For the text-containing cell, return its midpoint in [X, Y] coordinate format. 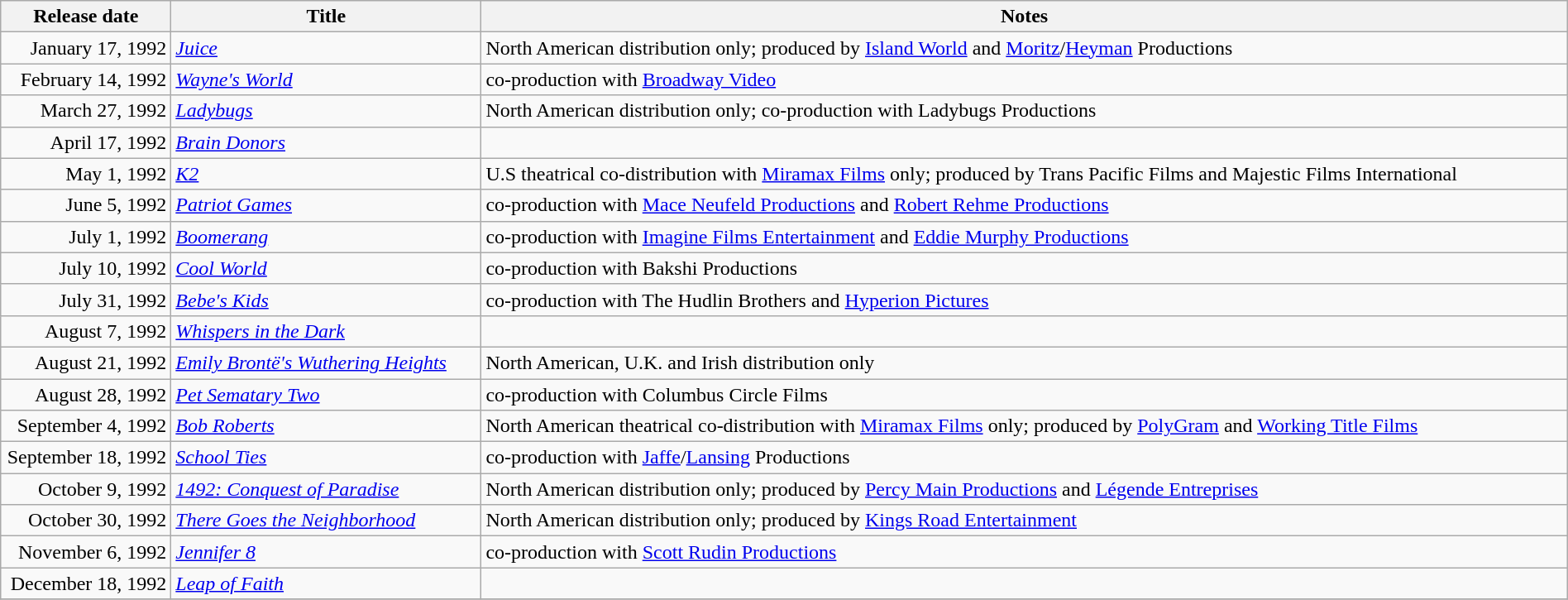
August 28, 1992 [86, 395]
October 30, 1992 [86, 521]
June 5, 1992 [86, 205]
July 31, 1992 [86, 300]
Boomerang [326, 237]
September 18, 1992 [86, 458]
Notes [1024, 17]
U.S theatrical co-distribution with Miramax Films only; produced by Trans Pacific Films and Majestic Films International [1024, 174]
Bebe's Kids [326, 300]
September 4, 1992 [86, 426]
North American distribution only; co-production with Ladybugs Productions [1024, 111]
co-production with The Hudlin Brothers and Hyperion Pictures [1024, 300]
co-production with Jaffe/Lansing Productions [1024, 458]
co-production with Bakshi Productions [1024, 268]
October 9, 1992 [86, 489]
Title [326, 17]
Leap of Faith [326, 583]
Juice [326, 48]
Emily Brontë's Wuthering Heights [326, 362]
Cool World [326, 268]
co-production with Scott Rudin Productions [1024, 552]
co-production with Broadway Video [1024, 79]
Whispers in the Dark [326, 331]
March 27, 1992 [86, 111]
Brain Donors [326, 142]
Pet Sematary Two [326, 395]
July 1, 1992 [86, 237]
Wayne's World [326, 79]
January 17, 1992 [86, 48]
August 21, 1992 [86, 362]
co-production with Columbus Circle Films [1024, 395]
February 14, 1992 [86, 79]
co-production with Mace Neufeld Productions and Robert Rehme Productions [1024, 205]
There Goes the Neighborhood [326, 521]
co-production with Imagine Films Entertainment and Eddie Murphy Productions [1024, 237]
Patriot Games [326, 205]
1492: Conquest of Paradise [326, 489]
Release date [86, 17]
North American, U.K. and Irish distribution only [1024, 362]
Bob Roberts [326, 426]
August 7, 1992 [86, 331]
North American distribution only; produced by Percy Main Productions and Légende Entreprises [1024, 489]
April 17, 1992 [86, 142]
November 6, 1992 [86, 552]
December 18, 1992 [86, 583]
Jennifer 8 [326, 552]
North American distribution only; produced by Kings Road Entertainment [1024, 521]
May 1, 1992 [86, 174]
K2 [326, 174]
July 10, 1992 [86, 268]
Ladybugs [326, 111]
North American distribution only; produced by Island World and Moritz/Heyman Productions [1024, 48]
North American theatrical co-distribution with Miramax Films only; produced by PolyGram and Working Title Films [1024, 426]
School Ties [326, 458]
